Pinpoint the cell where the given text exists, returning its [x, y] midpoint coordinate. 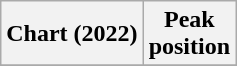
Chart (2022) [72, 34]
Peakposition [189, 34]
